From the cell containing the given text, extract its center point as (X, Y) coordinate. 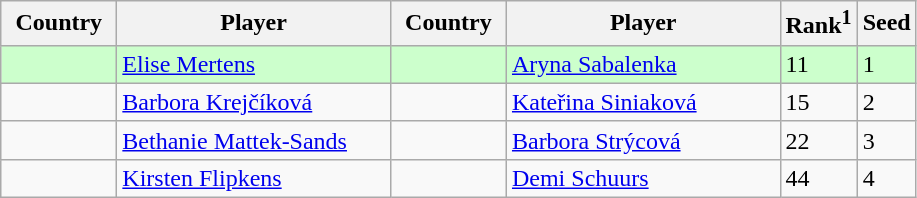
3 (886, 140)
Barbora Krejčíková (254, 102)
11 (818, 64)
1 (886, 64)
Seed (886, 24)
Elise Mertens (254, 64)
2 (886, 102)
Aryna Sabalenka (643, 64)
4 (886, 178)
Demi Schuurs (643, 178)
Kateřina Siniaková (643, 102)
22 (818, 140)
Rank1 (818, 24)
Kirsten Flipkens (254, 178)
Bethanie Mattek-Sands (254, 140)
44 (818, 178)
15 (818, 102)
Barbora Strýcová (643, 140)
